Search for the cell housing the specified text and yield its (X, Y) center coordinate. 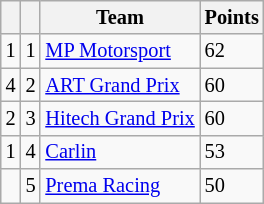
3 (31, 118)
5 (31, 186)
ART Grand Prix (120, 85)
Hitech Grand Prix (120, 118)
Prema Racing (120, 186)
Carlin (120, 152)
50 (232, 186)
53 (232, 152)
MP Motorsport (120, 51)
Points (232, 17)
62 (232, 51)
Team (120, 17)
